From the cell containing the given text, extract its center point as [X, Y] coordinate. 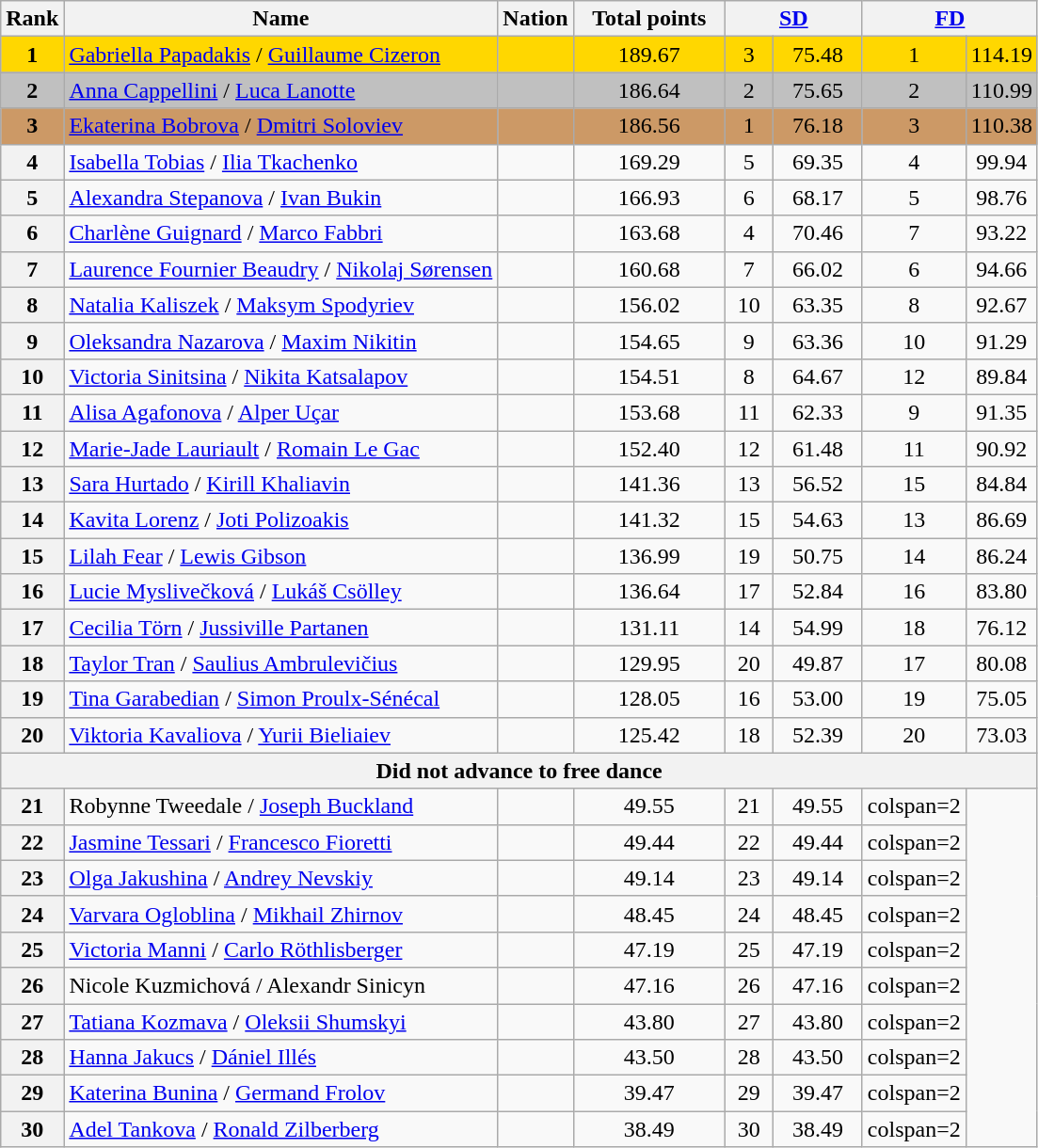
141.36 [649, 485]
63.35 [817, 305]
Cecilia Törn / Jussiville Partanen [280, 628]
64.67 [817, 376]
91.35 [1001, 412]
Nation [535, 19]
156.02 [649, 305]
186.64 [649, 90]
75.05 [1001, 699]
Marie-Jade Lauriault / Romain Le Gac [280, 449]
86.24 [1001, 556]
98.76 [1001, 198]
166.93 [649, 198]
73.03 [1001, 735]
Katerina Bunina / Germand Frolov [280, 1093]
62.33 [817, 412]
Nicole Kuzmichová / Alexandr Sinicyn [280, 985]
83.80 [1001, 592]
Natalia Kaliszek / Maksym Spodyriev [280, 305]
Isabella Tobias / Ilia Tkachenko [280, 162]
68.17 [817, 198]
90.92 [1001, 449]
Victoria Sinitsina / Nikita Katsalapov [280, 376]
141.32 [649, 520]
154.51 [649, 376]
54.63 [817, 520]
154.65 [649, 341]
Tina Garabedian / Simon Proulx-Sénécal [280, 699]
Did not advance to free dance [519, 771]
52.39 [817, 735]
70.46 [817, 233]
Adel Tankova / Ronald Zilberberg [280, 1129]
Lucie Myslivečková / Lukáš Csölley [280, 592]
91.29 [1001, 341]
66.02 [817, 269]
110.38 [1001, 126]
Taylor Tran / Saulius Ambrulevičius [280, 663]
Lilah Fear / Lewis Gibson [280, 556]
136.99 [649, 556]
Olga Jakushina / Andrey Nevskiy [280, 878]
61.48 [817, 449]
160.68 [649, 269]
75.48 [817, 55]
Varvara Ogloblina / Mikhail Zhirnov [280, 914]
Sara Hurtado / Kirill Khaliavin [280, 485]
Anna Cappellini / Luca Lanotte [280, 90]
Name [280, 19]
52.84 [817, 592]
54.99 [817, 628]
Charlène Guignard / Marco Fabbri [280, 233]
131.11 [649, 628]
63.36 [817, 341]
Tatiana Kozmava / Oleksii Shumskyi [280, 1021]
92.67 [1001, 305]
169.29 [649, 162]
Rank [32, 19]
86.69 [1001, 520]
110.99 [1001, 90]
Victoria Manni / Carlo Röthlisberger [280, 949]
186.56 [649, 126]
76.12 [1001, 628]
80.08 [1001, 663]
136.64 [649, 592]
152.40 [649, 449]
69.35 [817, 162]
SD [793, 19]
153.68 [649, 412]
Viktoria Kavaliova / Yurii Bieliaiev [280, 735]
114.19 [1001, 55]
FD [950, 19]
Gabriella Papadakis / Guillaume Cizeron [280, 55]
125.42 [649, 735]
189.67 [649, 55]
56.52 [817, 485]
53.00 [817, 699]
129.95 [649, 663]
Total points [649, 19]
Hanna Jakucs / Dániel Illés [280, 1058]
Alisa Agafonova / Alper Uçar [280, 412]
163.68 [649, 233]
Jasmine Tessari / Francesco Fioretti [280, 842]
75.65 [817, 90]
84.84 [1001, 485]
Ekaterina Bobrova / Dmitri Soloviev [280, 126]
Kavita Lorenz / Joti Polizoakis [280, 520]
Laurence Fournier Beaudry / Nikolaj Sørensen [280, 269]
Alexandra Stepanova / Ivan Bukin [280, 198]
Oleksandra Nazarova / Maxim Nikitin [280, 341]
76.18 [817, 126]
50.75 [817, 556]
49.87 [817, 663]
Robynne Tweedale / Joseph Buckland [280, 806]
94.66 [1001, 269]
93.22 [1001, 233]
89.84 [1001, 376]
128.05 [649, 699]
99.94 [1001, 162]
